Search for the cell housing the specified text and yield its [x, y] center coordinate. 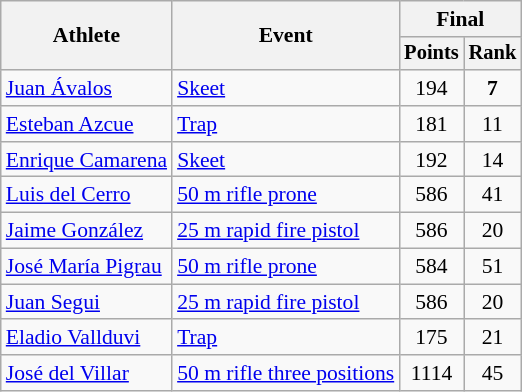
41 [493, 195]
51 [493, 267]
Eladio Vallduvi [86, 338]
Juan Segui [86, 302]
192 [431, 160]
Event [286, 36]
Juan Ávalos [86, 88]
175 [431, 338]
7 [493, 88]
Final [460, 19]
Esteban Azcue [86, 124]
José del Villar [86, 373]
45 [493, 373]
Points [431, 54]
194 [431, 88]
50 m rifle three positions [286, 373]
21 [493, 338]
14 [493, 160]
1114 [431, 373]
Athlete [86, 36]
Rank [493, 54]
Luis del Cerro [86, 195]
Enrique Camarena [86, 160]
584 [431, 267]
11 [493, 124]
Jaime González [86, 231]
José María Pigrau [86, 267]
181 [431, 124]
